Output the (X, Y) coordinate of the center of the cell containing the given text.  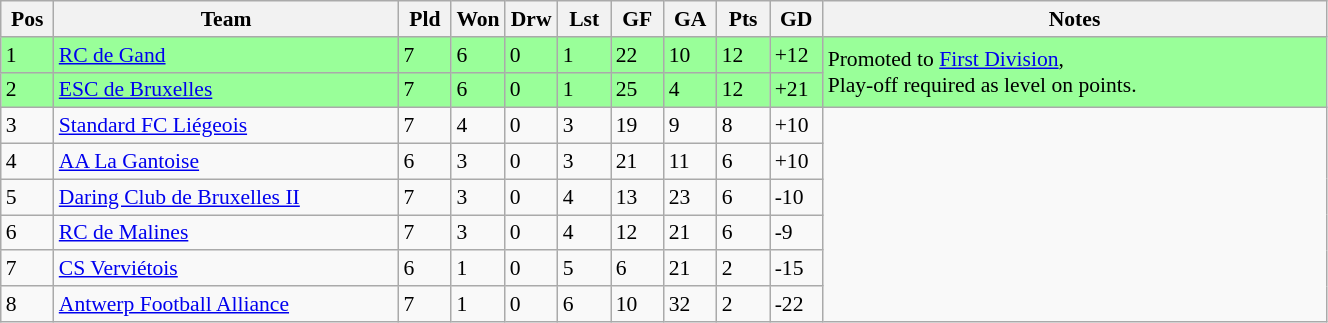
Daring Club de Bruxelles II (226, 197)
GD (796, 19)
23 (690, 197)
Won (478, 19)
19 (638, 126)
CS Verviétois (226, 269)
RC de Gand (226, 55)
Pld (424, 19)
Promoted to First Division,Play-off required as level on points. (1075, 72)
Drw (532, 19)
ESC de Bruxelles (226, 90)
25 (638, 90)
+12 (796, 55)
-15 (796, 269)
-22 (796, 304)
Antwerp Football Alliance (226, 304)
AA La Gantoise (226, 162)
Standard FC Liégeois (226, 126)
GA (690, 19)
9 (690, 126)
Pos (28, 19)
-9 (796, 233)
22 (638, 55)
Team (226, 19)
GF (638, 19)
32 (690, 304)
-10 (796, 197)
+21 (796, 90)
RC de Malines (226, 233)
Lst (584, 19)
Pts (744, 19)
Notes (1075, 19)
13 (638, 197)
11 (690, 162)
